Pinpoint the cell where the given text exists, returning its (x, y) midpoint coordinate. 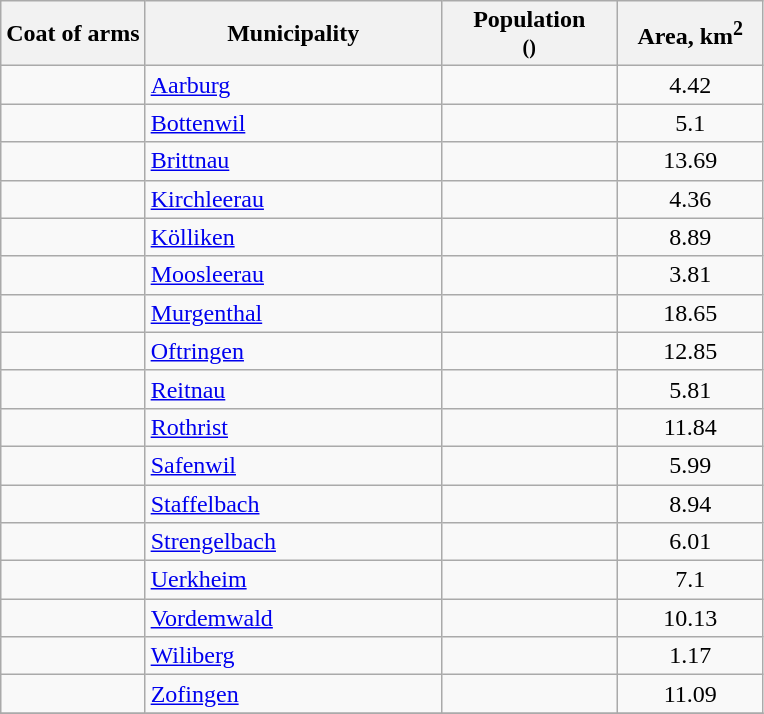
Vordemwald (293, 618)
5.81 (690, 389)
Kirchleerau (293, 199)
Safenwil (293, 465)
18.65 (690, 313)
4.36 (690, 199)
10.13 (690, 618)
Murgenthal (293, 313)
Municipality (293, 34)
4.42 (690, 85)
8.94 (690, 503)
Area, km2 (690, 34)
13.69 (690, 161)
Bottenwil (293, 123)
Kölliken (293, 237)
12.85 (690, 351)
Staffelbach (293, 503)
Strengelbach (293, 542)
3.81 (690, 275)
Aarburg (293, 85)
5.1 (690, 123)
8.89 (690, 237)
11.84 (690, 427)
Wiliberg (293, 656)
5.99 (690, 465)
1.17 (690, 656)
Coat of arms (73, 34)
Rothrist (293, 427)
Oftringen (293, 351)
Brittnau (293, 161)
Population() (529, 34)
11.09 (690, 694)
Reitnau (293, 389)
Moosleerau (293, 275)
7.1 (690, 580)
Uerkheim (293, 580)
6.01 (690, 542)
Zofingen (293, 694)
